For the text-containing cell, return its midpoint in (X, Y) coordinate format. 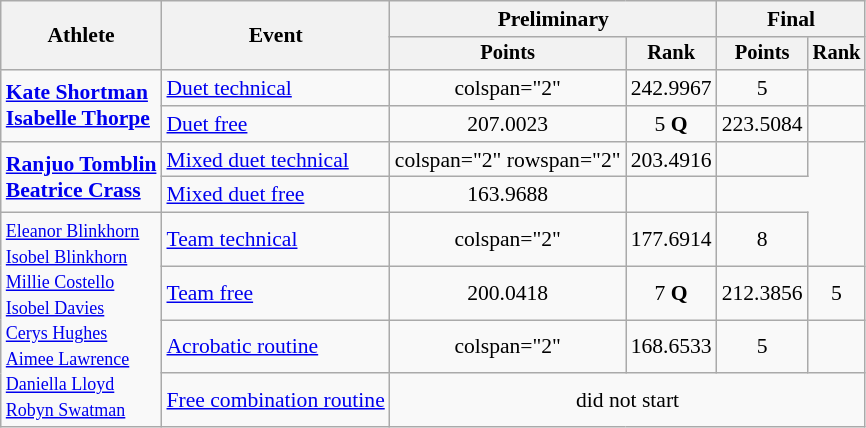
Eleanor BlinkhornIsobel BlinkhornMillie CostelloIsobel DaviesCerys HughesAimee LawrenceDaniella LloydRobyn Swatman (82, 320)
did not start (628, 401)
163.9688 (508, 195)
177.6914 (672, 240)
7 Q (672, 293)
colspan="2" rowspan="2" (508, 160)
Ranjuo TomblinBeatrice Crass (82, 178)
Final (792, 19)
Mixed duet technical (275, 160)
Duet technical (275, 88)
212.3856 (762, 293)
168.6533 (672, 347)
Preliminary (554, 19)
Athlete (82, 36)
Kate ShortmanIsabelle Thorpe (82, 106)
Acrobatic routine (275, 347)
5 Q (672, 124)
207.0023 (508, 124)
Free combination routine (275, 401)
Duet free (275, 124)
Mixed duet free (275, 195)
223.5084 (762, 124)
203.4916 (672, 160)
Team technical (275, 240)
Event (275, 36)
242.9967 (672, 88)
200.0418 (508, 293)
8 (762, 240)
Team free (275, 293)
